Search for the cell housing the specified text and yield its [X, Y] center coordinate. 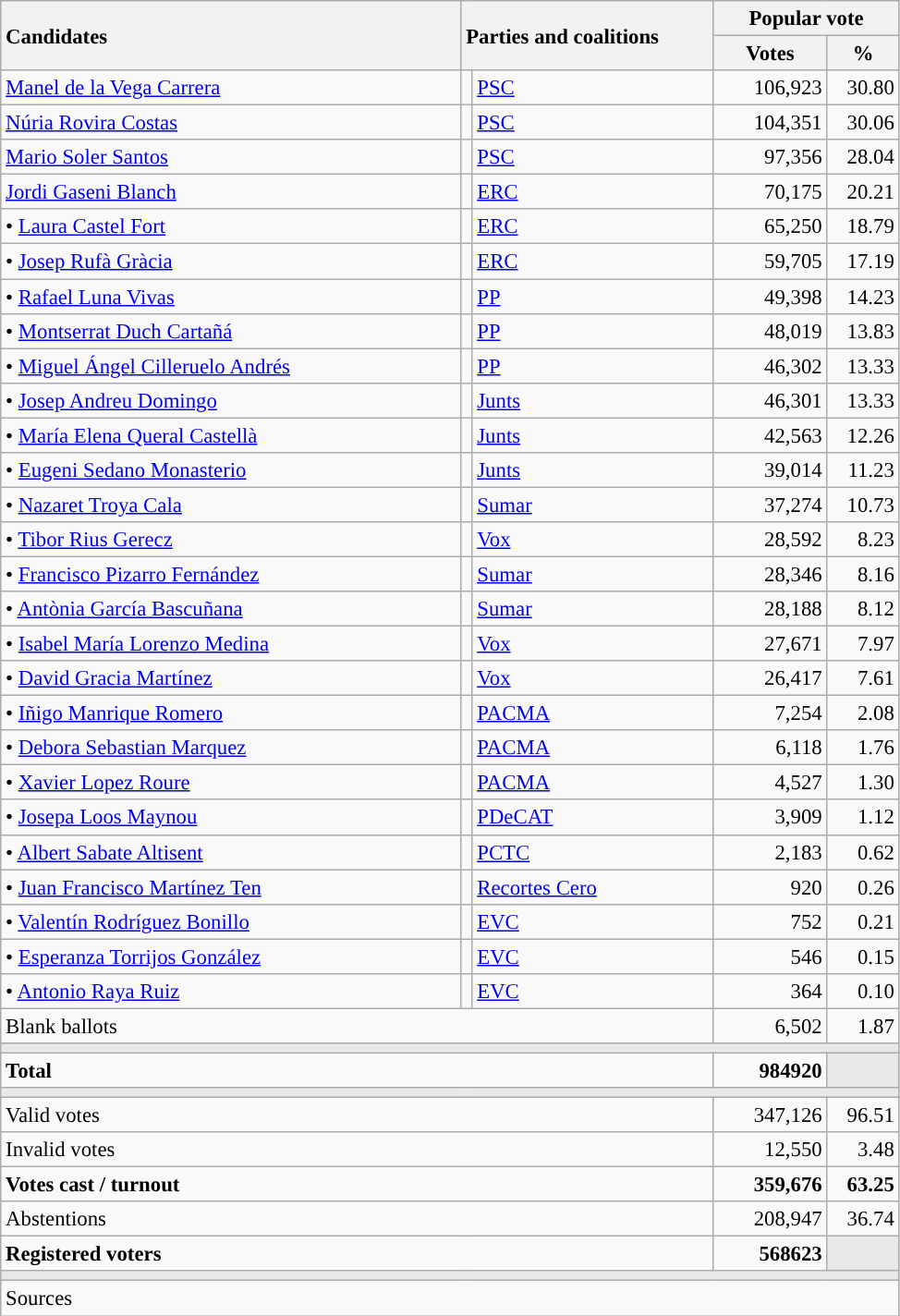
3.48 [863, 1150]
364 [771, 992]
11.23 [863, 470]
Sources [450, 1298]
• David Gracia Martínez [231, 678]
59,705 [771, 262]
30.80 [863, 88]
Parties and coalitions [588, 35]
• Rafael Luna Vivas [231, 297]
70,175 [771, 192]
Total [357, 1070]
65,250 [771, 226]
1.12 [863, 818]
• Nazaret Troya Cala [231, 505]
Invalid votes [357, 1150]
• Antonio Raya Ruiz [231, 992]
14.23 [863, 297]
27,671 [771, 644]
Candidates [231, 35]
42,563 [771, 435]
28,188 [771, 609]
• Isabel María Lorenzo Medina [231, 644]
106,923 [771, 88]
• Eugeni Sedano Monasterio [231, 470]
12.26 [863, 435]
7.97 [863, 644]
• Laura Castel Fort [231, 226]
Recortes Cero [593, 887]
97,356 [771, 157]
• Tibor Rius Gerecz [231, 540]
39,014 [771, 470]
• Albert Sabate Altisent [231, 852]
4,527 [771, 783]
• Josepa Loos Maynou [231, 818]
• Montserrat Duch Cartañá [231, 331]
Registered voters [357, 1254]
0.26 [863, 887]
28.04 [863, 157]
• Miguel Ángel Cilleruelo Andrés [231, 366]
2,183 [771, 852]
PCTC [593, 852]
920 [771, 887]
6,118 [771, 748]
• Josep Andreu Domingo [231, 400]
Popular vote [806, 18]
0.10 [863, 992]
0.62 [863, 852]
546 [771, 957]
• Francisco Pizarro Fernández [231, 574]
• Valentín Rodríguez Bonillo [231, 921]
3,909 [771, 818]
752 [771, 921]
8.16 [863, 574]
• Debora Sebastian Marquez [231, 748]
568623 [771, 1254]
347,126 [771, 1115]
Blank ballots [357, 1026]
96.51 [863, 1115]
• Xavier Lopez Roure [231, 783]
359,676 [771, 1185]
26,417 [771, 678]
• María Elena Queral Castellà [231, 435]
1.87 [863, 1026]
Núria Rovira Costas [231, 123]
Jordi Gaseni Blanch [231, 192]
7.61 [863, 678]
0.21 [863, 921]
17.19 [863, 262]
13.83 [863, 331]
36.74 [863, 1219]
46,301 [771, 400]
• Iñigo Manrique Romero [231, 713]
Valid votes [357, 1115]
PDeCAT [593, 818]
• Antònia García Bascuñana [231, 609]
Votes [771, 54]
Abstentions [357, 1219]
63.25 [863, 1185]
8.23 [863, 540]
• Esperanza Torrijos González [231, 957]
• Juan Francisco Martínez Ten [231, 887]
1.76 [863, 748]
10.73 [863, 505]
49,398 [771, 297]
6,502 [771, 1026]
208,947 [771, 1219]
Votes cast / turnout [357, 1185]
12,550 [771, 1150]
Manel de la Vega Carrera [231, 88]
• Josep Rufà Gràcia [231, 262]
20.21 [863, 192]
8.12 [863, 609]
18.79 [863, 226]
7,254 [771, 713]
Mario Soler Santos [231, 157]
% [863, 54]
104,351 [771, 123]
2.08 [863, 713]
28,592 [771, 540]
28,346 [771, 574]
48,019 [771, 331]
37,274 [771, 505]
1.30 [863, 783]
0.15 [863, 957]
30.06 [863, 123]
984920 [771, 1070]
46,302 [771, 366]
